Extract the [x, y] coordinate from the center of the cell holding the provided text.  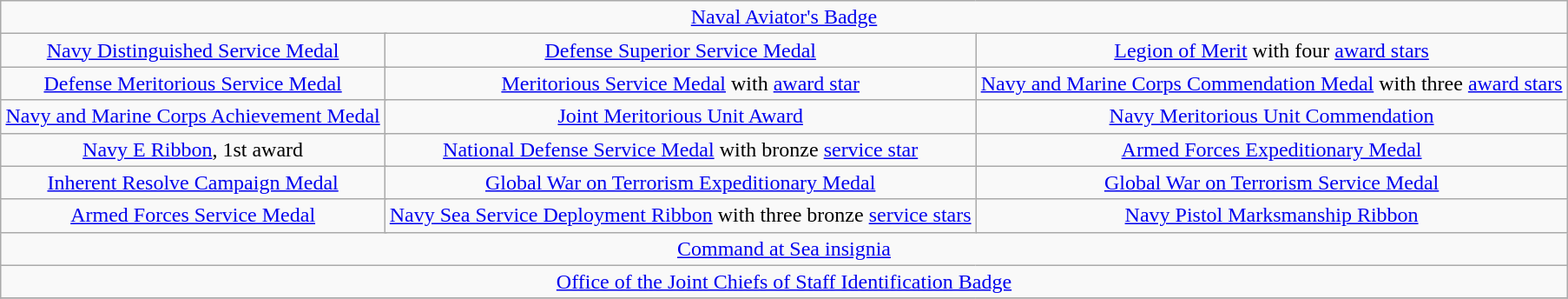
Navy Sea Service Deployment Ribbon with three bronze service stars [681, 216]
Office of the Joint Chiefs of Staff Identification Badge [784, 282]
Navy Distinguished Service Medal [193, 50]
Global War on Terrorism Service Medal [1271, 183]
Meritorious Service Medal with award star [681, 83]
Legion of Merit with four award stars [1271, 50]
Naval Aviator's Badge [784, 17]
Armed Forces Service Medal [193, 216]
Navy E Ribbon, 1st award [193, 149]
Armed Forces Expeditionary Medal [1271, 149]
Global War on Terrorism Expeditionary Medal [681, 183]
Defense Superior Service Medal [681, 50]
Command at Sea insignia [784, 249]
Navy Meritorious Unit Commendation [1271, 116]
Navy and Marine Corps Commendation Medal with three award stars [1271, 83]
Navy and Marine Corps Achievement Medal [193, 116]
Defense Meritorious Service Medal [193, 83]
Inherent Resolve Campaign Medal [193, 183]
National Defense Service Medal with bronze service star [681, 149]
Joint Meritorious Unit Award [681, 116]
Navy Pistol Marksmanship Ribbon [1271, 216]
